Identify which cell holds the provided text, then report its [x, y] central coordinate. 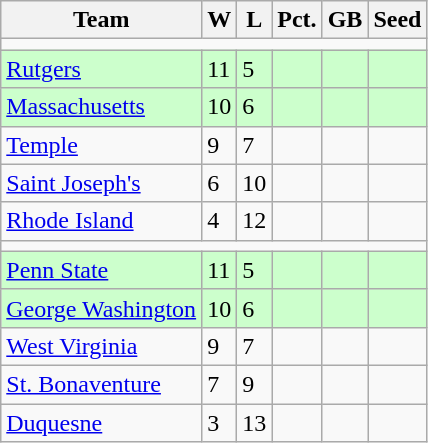
Team [102, 20]
Penn State [102, 270]
L [254, 20]
GB [345, 20]
12 [254, 221]
West Virginia [102, 346]
3 [220, 423]
13 [254, 423]
Rutgers [102, 69]
4 [220, 221]
Pct. [297, 20]
Duquesne [102, 423]
W [220, 20]
Temple [102, 145]
Rhode Island [102, 221]
Saint Joseph's [102, 183]
Seed [398, 20]
St. Bonaventure [102, 384]
Massachusetts [102, 107]
George Washington [102, 308]
